Search for the cell housing the specified text and yield its (x, y) center coordinate. 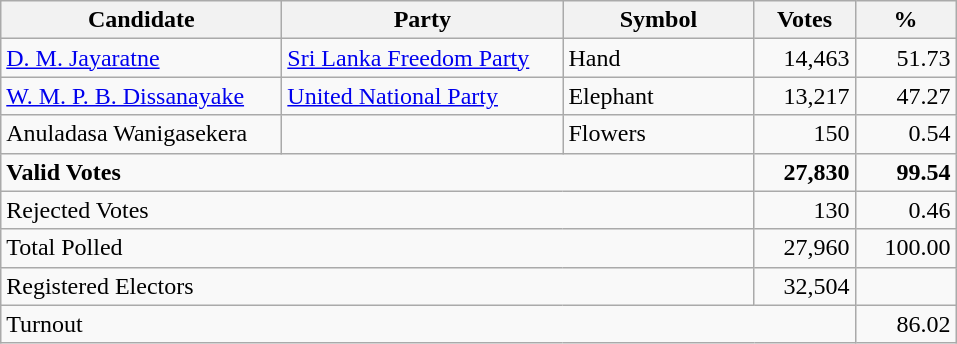
14,463 (804, 58)
Valid Votes (378, 172)
United National Party (422, 96)
86.02 (906, 324)
D. M. Jayaratne (142, 58)
100.00 (906, 248)
Candidate (142, 20)
Sri Lanka Freedom Party (422, 58)
99.54 (906, 172)
Total Polled (378, 248)
27,960 (804, 248)
Votes (804, 20)
150 (804, 134)
27,830 (804, 172)
Anuladasa Wanigasekera (142, 134)
0.46 (906, 210)
130 (804, 210)
32,504 (804, 286)
Symbol (658, 20)
51.73 (906, 58)
0.54 (906, 134)
Elephant (658, 96)
Party (422, 20)
Turnout (428, 324)
Registered Electors (378, 286)
47.27 (906, 96)
Rejected Votes (378, 210)
W. M. P. B. Dissanayake (142, 96)
Hand (658, 58)
% (906, 20)
Flowers (658, 134)
13,217 (804, 96)
